Detect which cell encompasses the target text, then output its [X, Y] center coordinate. 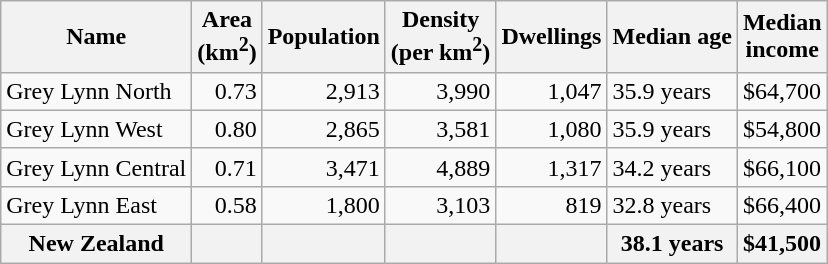
0.73 [227, 91]
1,080 [552, 129]
34.2 years [672, 167]
2,865 [324, 129]
4,889 [440, 167]
0.58 [227, 205]
3,581 [440, 129]
32.8 years [672, 205]
Grey Lynn West [96, 129]
Grey Lynn North [96, 91]
38.1 years [672, 244]
819 [552, 205]
$54,800 [782, 129]
Dwellings [552, 37]
Population [324, 37]
$66,400 [782, 205]
1,800 [324, 205]
New Zealand [96, 244]
Area(km2) [227, 37]
1,047 [552, 91]
$41,500 [782, 244]
Grey Lynn Central [96, 167]
Grey Lynn East [96, 205]
2,913 [324, 91]
3,103 [440, 205]
Medianincome [782, 37]
0.80 [227, 129]
3,471 [324, 167]
Name [96, 37]
Median age [672, 37]
$64,700 [782, 91]
0.71 [227, 167]
$66,100 [782, 167]
1,317 [552, 167]
3,990 [440, 91]
Density(per km2) [440, 37]
